Search for the cell housing the specified text and yield its [x, y] center coordinate. 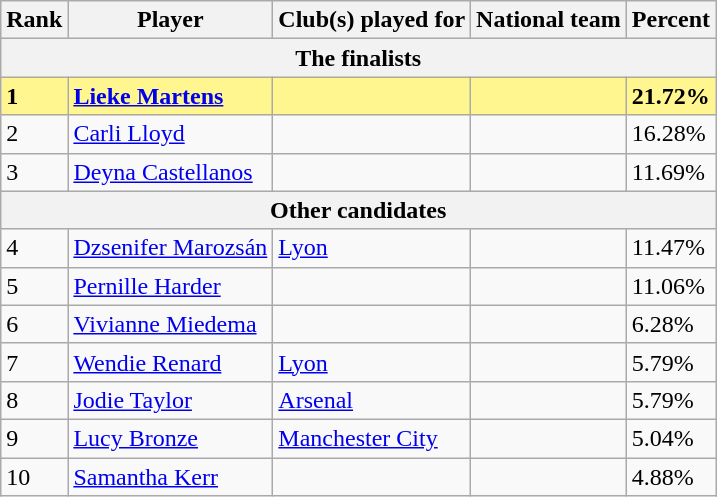
11.06% [670, 286]
16.28% [670, 134]
Dzsenifer Marozsán [170, 248]
National team [549, 20]
Vivianne Miedema [170, 324]
5.04% [670, 438]
11.69% [670, 172]
Percent [670, 20]
9 [34, 438]
11.47% [670, 248]
Carli Lloyd [170, 134]
Arsenal [372, 400]
Lieke Martens [170, 96]
6 [34, 324]
Lucy Bronze [170, 438]
21.72% [670, 96]
Deyna Castellanos [170, 172]
Samantha Kerr [170, 477]
5 [34, 286]
10 [34, 477]
8 [34, 400]
Other candidates [358, 210]
Club(s) played for [372, 20]
Pernille Harder [170, 286]
3 [34, 172]
6.28% [670, 324]
Jodie Taylor [170, 400]
The finalists [358, 58]
4.88% [670, 477]
2 [34, 134]
4 [34, 248]
Player [170, 20]
Manchester City [372, 438]
7 [34, 362]
Wendie Renard [170, 362]
1 [34, 96]
Rank [34, 20]
